Return the [X, Y] coordinate for the center point of the cell that contains the specified text.  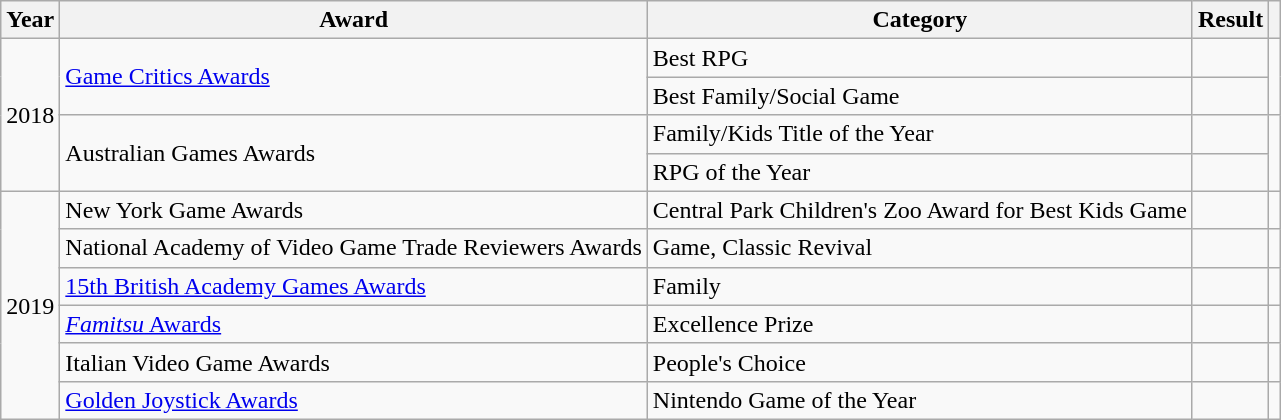
Nintendo Game of the Year [920, 400]
National Academy of Video Game Trade Reviewers Awards [354, 248]
Italian Video Game Awards [354, 362]
2018 [30, 115]
Golden Joystick Awards [354, 400]
RPG of the Year [920, 172]
Best Family/Social Game [920, 96]
Game Critics Awards [354, 77]
Central Park Children's Zoo Award for Best Kids Game [920, 210]
Result [1230, 20]
2019 [30, 305]
People's Choice [920, 362]
Game, Classic Revival [920, 248]
15th British Academy Games Awards [354, 286]
Excellence Prize [920, 324]
Australian Games Awards [354, 153]
New York Game Awards [354, 210]
Award [354, 20]
Best RPG [920, 58]
Year [30, 20]
Famitsu Awards [354, 324]
Family [920, 286]
Category [920, 20]
Family/Kids Title of the Year [920, 134]
